Find where the given text appears and provide that cell's center as [X, Y] coordinate. 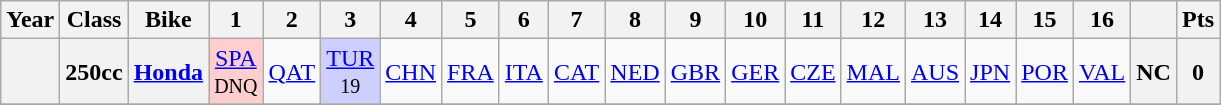
SPADNQ [236, 72]
ITA [524, 72]
Pts [1198, 20]
NED [635, 72]
250cc [94, 72]
TUR19 [350, 72]
9 [695, 20]
CHN [411, 72]
0 [1198, 72]
VAL [1102, 72]
10 [756, 20]
Year [30, 20]
JPN [990, 72]
GER [756, 72]
AUS [934, 72]
Class [94, 20]
13 [934, 20]
Honda [168, 72]
16 [1102, 20]
CAT [576, 72]
8 [635, 20]
3 [350, 20]
6 [524, 20]
14 [990, 20]
CZE [813, 72]
4 [411, 20]
GBR [695, 72]
12 [873, 20]
POR [1045, 72]
1 [236, 20]
2 [292, 20]
5 [471, 20]
7 [576, 20]
11 [813, 20]
MAL [873, 72]
FRA [471, 72]
QAT [292, 72]
15 [1045, 20]
Bike [168, 20]
NC [1154, 72]
